Capture the cell that displays the provided text and extract its (x, y) central coordinate. 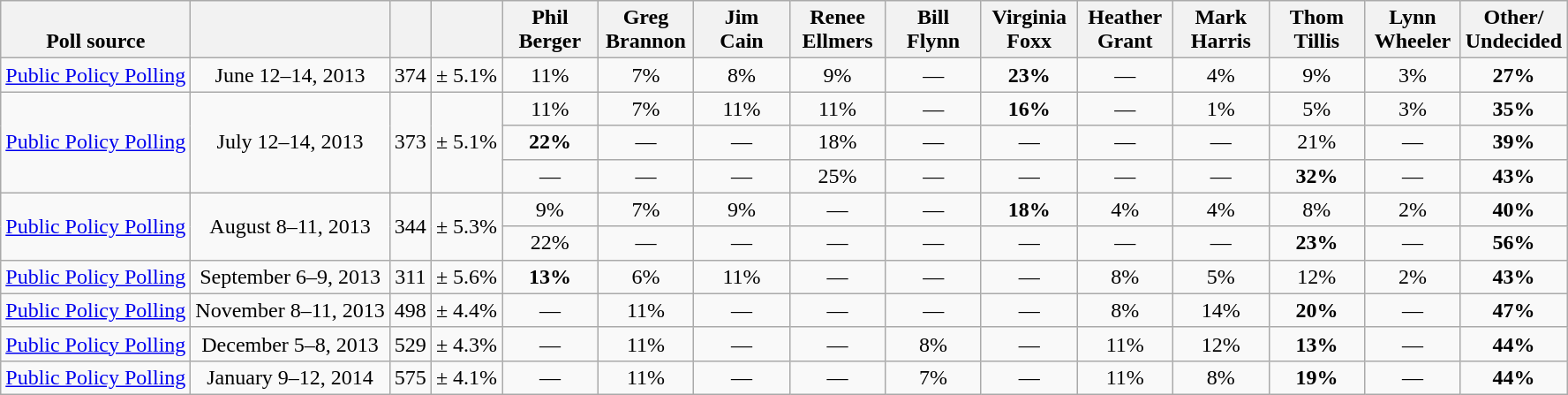
Other/Undecided (1513, 30)
VirginiaFoxx (1029, 30)
35% (1513, 109)
January 9–12, 2014 (290, 377)
HeatherGrant (1125, 30)
September 6–9, 2013 (290, 277)
July 12–14, 2013 (290, 142)
LynnWheeler (1413, 30)
December 5–8, 2013 (290, 344)
32% (1317, 176)
311 (410, 277)
373 (410, 142)
344 (410, 226)
498 (410, 310)
39% (1513, 142)
Poll source (95, 30)
374 (410, 75)
529 (410, 344)
14% (1222, 310)
± 4.1% (466, 377)
25% (837, 176)
± 5.3% (466, 226)
47% (1513, 310)
± 5.6% (466, 277)
August 8–11, 2013 (290, 226)
40% (1513, 209)
19% (1317, 377)
6% (646, 277)
575 (410, 377)
JimCain (742, 30)
21% (1317, 142)
ReneeEllmers (837, 30)
20% (1317, 310)
56% (1513, 243)
June 12–14, 2013 (290, 75)
November 8–11, 2013 (290, 310)
16% (1029, 109)
PhilBerger (551, 30)
27% (1513, 75)
BillFlynn (934, 30)
1% (1222, 109)
± 4.3% (466, 344)
MarkHarris (1222, 30)
± 4.4% (466, 310)
ThomTillis (1317, 30)
GregBrannon (646, 30)
